Return [X, Y] of the center of cell containing provided text 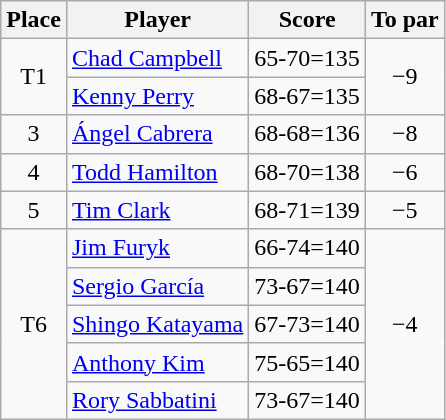
Score [308, 20]
Player [157, 20]
Place [34, 20]
Rory Sabbatini [157, 400]
T6 [34, 324]
Jim Furyk [157, 248]
5 [34, 210]
68-70=138 [308, 172]
68-68=136 [308, 134]
−4 [404, 324]
Sergio García [157, 286]
Anthony Kim [157, 362]
Kenny Perry [157, 96]
3 [34, 134]
To par [404, 20]
75-65=140 [308, 362]
Shingo Katayama [157, 324]
Chad Campbell [157, 58]
4 [34, 172]
65-70=135 [308, 58]
66-74=140 [308, 248]
−8 [404, 134]
−6 [404, 172]
67-73=140 [308, 324]
Tim Clark [157, 210]
68-67=135 [308, 96]
Ángel Cabrera [157, 134]
68-71=139 [308, 210]
Todd Hamilton [157, 172]
−9 [404, 77]
T1 [34, 77]
−5 [404, 210]
